Return the (x, y) coordinate for the center point of the cell that contains the specified text.  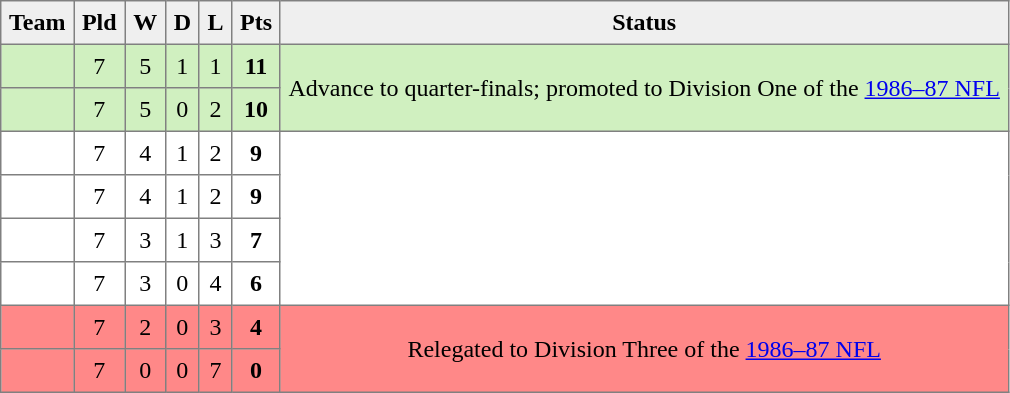
W (145, 23)
D (182, 23)
Status (644, 23)
11 (256, 66)
L (216, 23)
Relegated to Division Three of the 1986–87 NFL (644, 348)
Advance to quarter-finals; promoted to Division One of the 1986–87 NFL (644, 88)
Pts (256, 23)
10 (256, 110)
6 (256, 284)
Pld (100, 23)
Team (38, 23)
